Identify which cell holds the provided text, then report its [x, y] central coordinate. 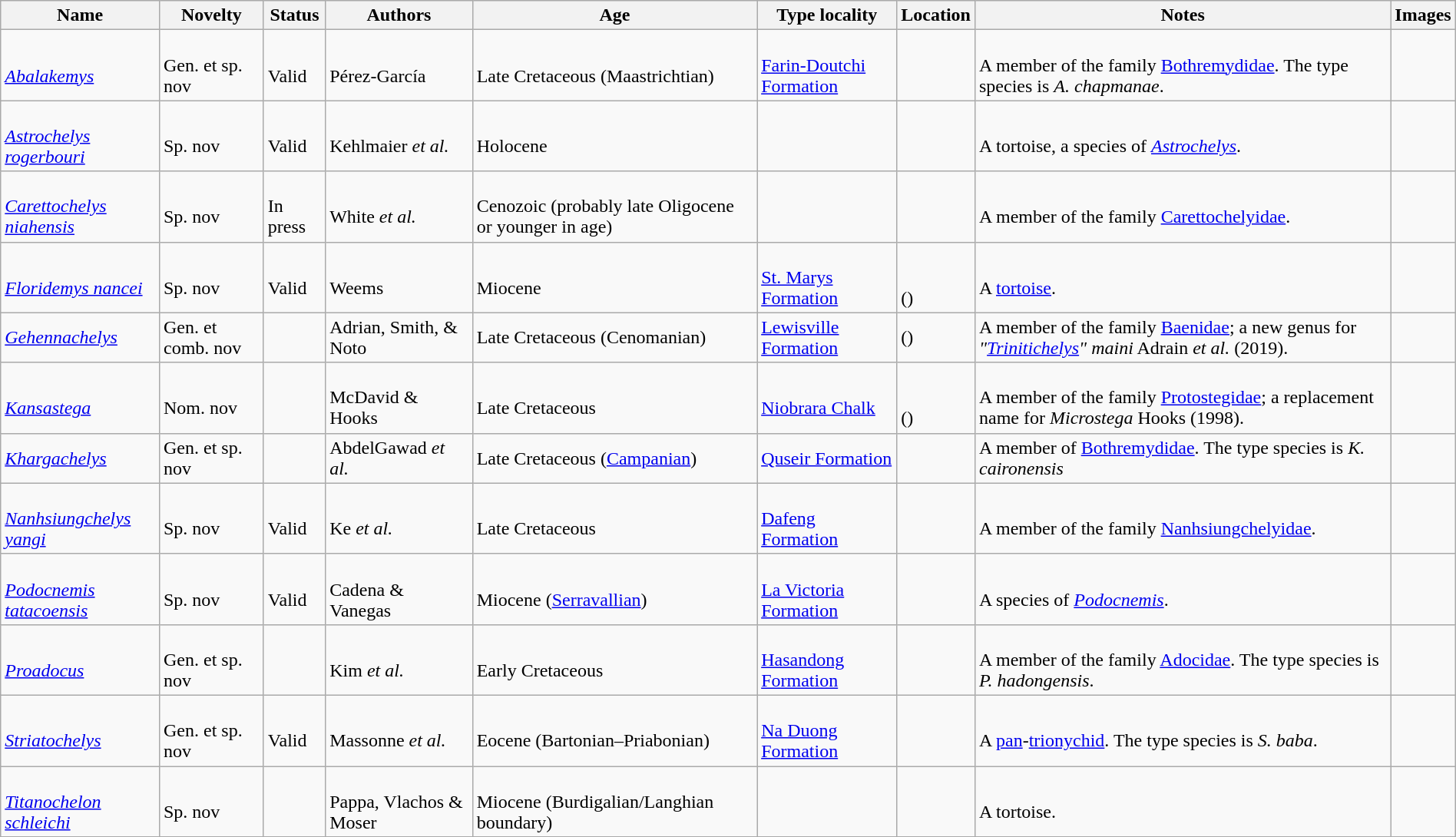
Astrochelys rogerbouri [80, 136]
Novelty [211, 15]
Pérez-García [399, 65]
A member of the family Carettochelyidae. [1183, 207]
A member of the family Bothremydidae. The type species is A. chapmanae. [1183, 65]
Cenozoic (probably late Oligocene or younger in age) [614, 207]
A species of Podocnemis. [1183, 589]
Late Cretaceous (Maastrichtian) [614, 65]
A member of the family Protostegidae; a replacement name for Microstega Hooks (1998). [1183, 398]
A tortoise, a species of Astrochelys. [1183, 136]
White et al. [399, 207]
Weems [399, 277]
Eocene (Bartonian–Priabonian) [614, 730]
Type locality [827, 15]
Gen. et comb. nov [211, 338]
Podocnemis tatacoensis [80, 589]
Late Cretaceous (Cenomanian) [614, 338]
Proadocus [80, 660]
In press [294, 207]
Striatochelys [80, 730]
Nom. nov [211, 398]
Quseir Formation [827, 458]
Titanochelon schleichi [80, 802]
McDavid & Hooks [399, 398]
St. Marys Formation [827, 277]
A member of Bothremydidae. The type species is K. caironensis [1183, 458]
Late Cretaceous (Campanian) [614, 458]
Miocene (Serravallian) [614, 589]
Floridemys nancei [80, 277]
Miocene (Burdigalian/Langhian boundary) [614, 802]
Khargachelys [80, 458]
La Victoria Formation [827, 589]
Gehennachelys [80, 338]
Miocene [614, 277]
A member of the family Adocidae. The type species is P. hadongensis. [1183, 660]
Abalakemys [80, 65]
Location [936, 15]
Notes [1183, 15]
Adrian, Smith, & Noto [399, 338]
Dafeng Formation [827, 518]
Farin-Doutchi Formation [827, 65]
Authors [399, 15]
Early Cretaceous [614, 660]
AbdelGawad et al. [399, 458]
Massonne et al. [399, 730]
A pan-trionychid. The type species is S. baba. [1183, 730]
A member of the family Nanhsiungchelyidae. [1183, 518]
Status [294, 15]
Ke et al. [399, 518]
Hasandong Formation [827, 660]
Age [614, 15]
Holocene [614, 136]
Kansastega [80, 398]
Niobrara Chalk [827, 398]
Na Duong Formation [827, 730]
Kehlmaier et al. [399, 136]
Kim et al. [399, 660]
Cadena & Vanegas [399, 589]
Nanhsiungchelys yangi [80, 518]
Lewisville Formation [827, 338]
Carettochelys niahensis [80, 207]
A member of the family Baenidae; a new genus for "Trinitichelys" maini Adrain et al. (2019). [1183, 338]
Images [1423, 15]
Name [80, 15]
Pappa, Vlachos & Moser [399, 802]
